Identify which cell holds the provided text, then report its [X, Y] central coordinate. 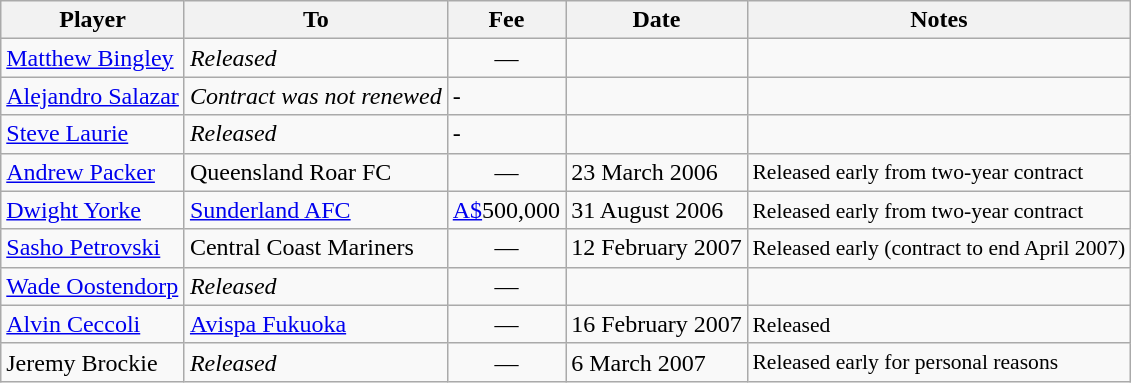
Sunderland AFC [316, 210]
Released early for personal reasons [938, 362]
23 March 2006 [657, 172]
Alvin Ceccoli [93, 324]
Alejandro Salazar [93, 96]
Contract was not renewed [316, 96]
Released early (contract to end April 2007) [938, 248]
Central Coast Mariners [316, 248]
Jeremy Brockie [93, 362]
Andrew Packer [93, 172]
31 August 2006 [657, 210]
Player [93, 20]
Queensland Roar FC [316, 172]
Avispa Fukuoka [316, 324]
A$500,000 [506, 210]
Matthew Bingley [93, 58]
6 March 2007 [657, 362]
Sasho Petrovski [93, 248]
12 February 2007 [657, 248]
To [316, 20]
Fee [506, 20]
Steve Laurie [93, 134]
Notes [938, 20]
Wade Oostendorp [93, 286]
Dwight Yorke [93, 210]
Date [657, 20]
16 February 2007 [657, 324]
